Scan for the cell matching the given text and deliver its [X, Y] coordinate at center. 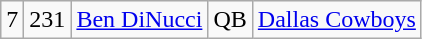
231 [48, 20]
Dallas Cowboys [336, 20]
QB [230, 20]
Ben DiNucci [140, 20]
7 [12, 20]
